Return [X, Y] of the center of cell containing provided text 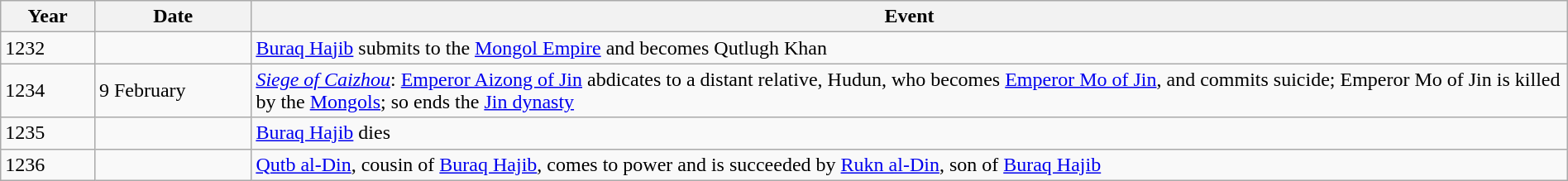
9 February [172, 91]
1235 [48, 133]
Event [910, 17]
1232 [48, 48]
Buraq Hajib submits to the Mongol Empire and becomes Qutlugh Khan [910, 48]
Qutb al-Din, cousin of Buraq Hajib, comes to power and is succeeded by Rukn al-Din, son of Buraq Hajib [910, 164]
Buraq Hajib dies [910, 133]
Date [172, 17]
1236 [48, 164]
1234 [48, 91]
Year [48, 17]
